Capture the cell that displays the provided text and extract its (X, Y) central coordinate. 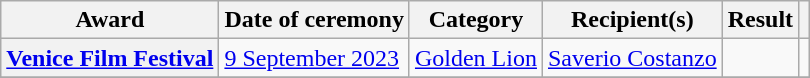
Date of ceremony (314, 20)
Category (476, 20)
Saverio Costanzo (632, 58)
Recipient(s) (632, 20)
Golden Lion (476, 58)
Result (760, 20)
9 September 2023 (314, 58)
Venice Film Festival (110, 58)
Award (110, 20)
